Scan for the cell matching the given text and deliver its (X, Y) coordinate at center. 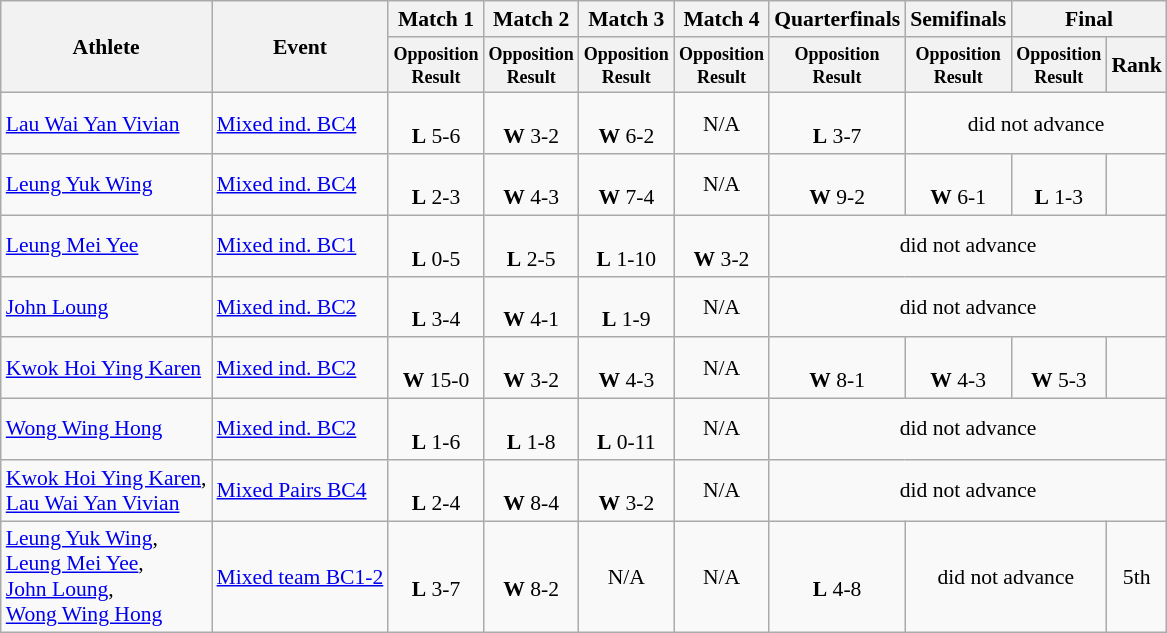
Leung Yuk Wing,Leung Mei Yee,John Loung,Wong Wing Hong (106, 577)
L 1-8 (532, 430)
L 2-5 (532, 246)
Leung Yuk Wing (106, 184)
L 5-6 (436, 124)
Match 1 (436, 19)
W 6-1 (958, 184)
W 8-2 (532, 577)
Lau Wai Yan Vivian (106, 124)
W 8-1 (837, 368)
Quarterfinals (837, 19)
W 4-1 (532, 306)
L 1-10 (626, 246)
L 0-5 (436, 246)
W 5-3 (1058, 368)
Kwok Hoi Ying Karen,Lau Wai Yan Vivian (106, 490)
Mixed ind. BC1 (300, 246)
L 3-4 (436, 306)
W 6-2 (626, 124)
L 1-9 (626, 306)
Leung Mei Yee (106, 246)
W 9-2 (837, 184)
Kwok Hoi Ying Karen (106, 368)
Mixed Pairs BC4 (300, 490)
Final (1089, 19)
L 4-8 (837, 577)
Rank (1136, 65)
W 7-4 (626, 184)
L 1-6 (436, 430)
Event (300, 47)
Athlete (106, 47)
Wong Wing Hong (106, 430)
W 8-4 (532, 490)
Mixed team BC1-2 (300, 577)
L 1-3 (1058, 184)
Match 2 (532, 19)
John Loung (106, 306)
L 2-3 (436, 184)
Semifinals (958, 19)
L 0-11 (626, 430)
L 2-4 (436, 490)
Match 4 (722, 19)
W 15-0 (436, 368)
5th (1136, 577)
Match 3 (626, 19)
